Detect which cell encompasses the target text, then output its [x, y] center coordinate. 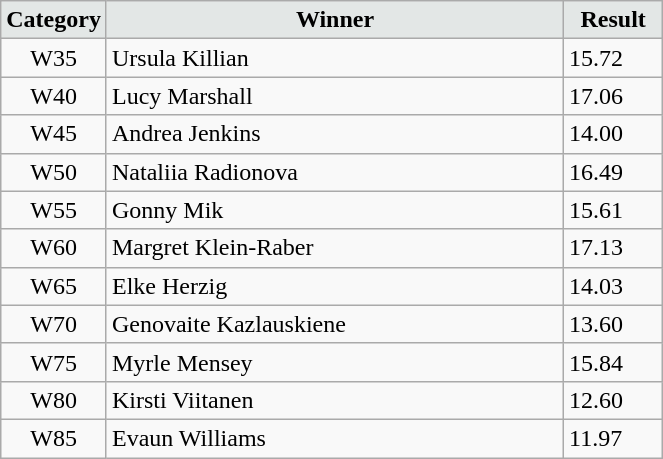
17.06 [614, 96]
W40 [54, 96]
Elke Herzig [334, 286]
14.00 [614, 134]
W85 [54, 438]
W45 [54, 134]
Category [54, 20]
Andrea Jenkins [334, 134]
Evaun Williams [334, 438]
W60 [54, 248]
W80 [54, 400]
13.60 [614, 324]
Nataliia Radionova [334, 172]
W55 [54, 210]
Margret Klein-Raber [334, 248]
17.13 [614, 248]
Myrle Mensey [334, 362]
11.97 [614, 438]
15.72 [614, 58]
Winner [334, 20]
Result [614, 20]
Kirsti Viitanen [334, 400]
W50 [54, 172]
Ursula Killian [334, 58]
Genovaite Kazlauskiene [334, 324]
12.60 [614, 400]
15.84 [614, 362]
W70 [54, 324]
16.49 [614, 172]
W75 [54, 362]
14.03 [614, 286]
15.61 [614, 210]
W35 [54, 58]
W65 [54, 286]
Lucy Marshall [334, 96]
Gonny Mik [334, 210]
